Find where the given text appears and provide that cell's center as [X, Y] coordinate. 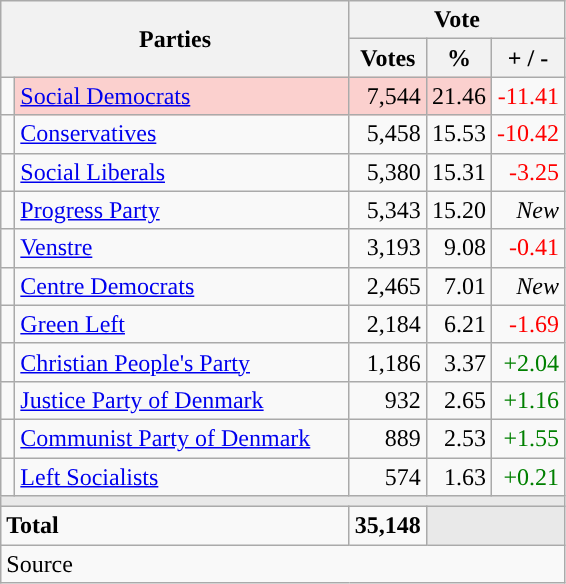
+0.21 [528, 477]
Social Democrats [182, 96]
+2.04 [528, 362]
Total [176, 526]
Votes [388, 58]
+ / - [528, 58]
1,186 [388, 362]
3,193 [388, 248]
-11.41 [528, 96]
-3.25 [528, 172]
7.01 [458, 286]
15.31 [458, 172]
% [458, 58]
+1.55 [528, 438]
-1.69 [528, 324]
Green Left [182, 324]
932 [388, 400]
Source [283, 564]
Progress Party [182, 210]
-10.42 [528, 134]
Justice Party of Denmark [182, 400]
6.21 [458, 324]
Social Liberals [182, 172]
Centre Democrats [182, 286]
35,148 [388, 526]
1.63 [458, 477]
-0.41 [528, 248]
2.53 [458, 438]
21.46 [458, 96]
889 [388, 438]
Parties [176, 39]
Conservatives [182, 134]
5,380 [388, 172]
9.08 [458, 248]
2.65 [458, 400]
Christian People's Party [182, 362]
574 [388, 477]
2,465 [388, 286]
5,343 [388, 210]
Venstre [182, 248]
3.37 [458, 362]
Left Socialists [182, 477]
15.20 [458, 210]
+1.16 [528, 400]
2,184 [388, 324]
Vote [456, 20]
Communist Party of Denmark [182, 438]
15.53 [458, 134]
5,458 [388, 134]
7,544 [388, 96]
